Scan for the cell matching the given text and deliver its (x, y) coordinate at center. 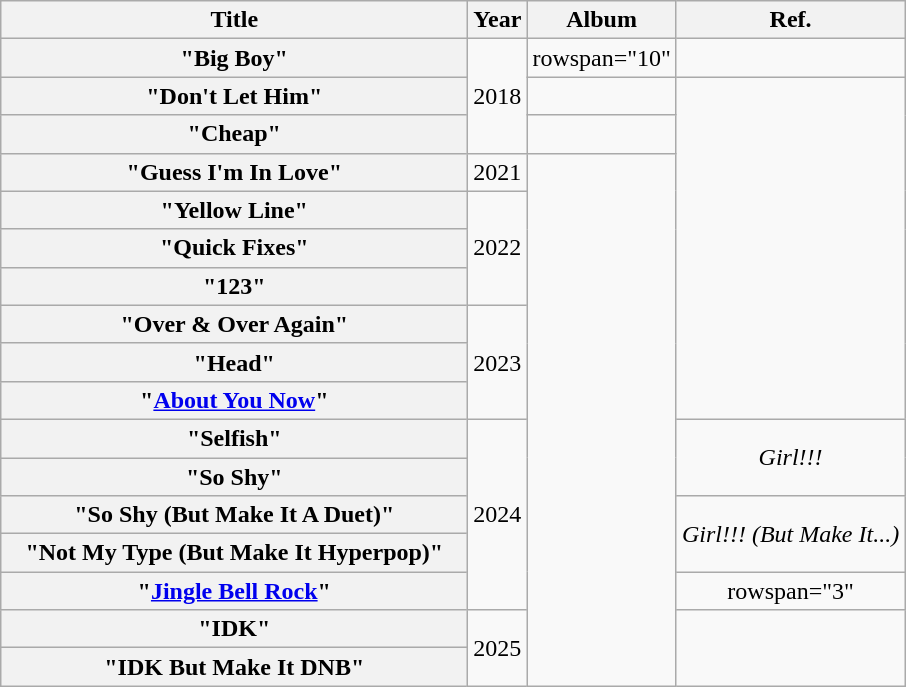
Title (234, 20)
"Quick Fixes" (234, 248)
"About You Now" (234, 400)
"Not My Type (But Make It Hyperpop)" (234, 553)
"Over & Over Again" (234, 324)
"Big Boy" (234, 58)
2021 (498, 172)
"Cheap" (234, 134)
"Guess I'm In Love" (234, 172)
rowspan="3" (790, 591)
"So Shy (But Make It A Duet)" (234, 515)
2024 (498, 514)
2018 (498, 96)
2023 (498, 362)
"Yellow Line" (234, 210)
"Jingle Bell Rock" (234, 591)
"Don't Let Him" (234, 96)
"So Shy" (234, 477)
"123" (234, 286)
Ref. (790, 20)
rowspan="10" (602, 58)
Album (602, 20)
2022 (498, 248)
Girl!!! (But Make It...) (790, 534)
"IDK But Make It DNB" (234, 667)
"Selfish" (234, 438)
"IDK" (234, 629)
"Head" (234, 362)
Girl!!! (790, 457)
2025 (498, 648)
Year (498, 20)
